Pinpoint the cell where the given text exists, returning its (x, y) midpoint coordinate. 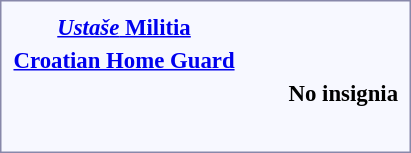
No insignia (344, 93)
Croatian Home Guard (124, 60)
Ustaše Militia (124, 27)
